For the text-containing cell, return its midpoint in [X, Y] coordinate format. 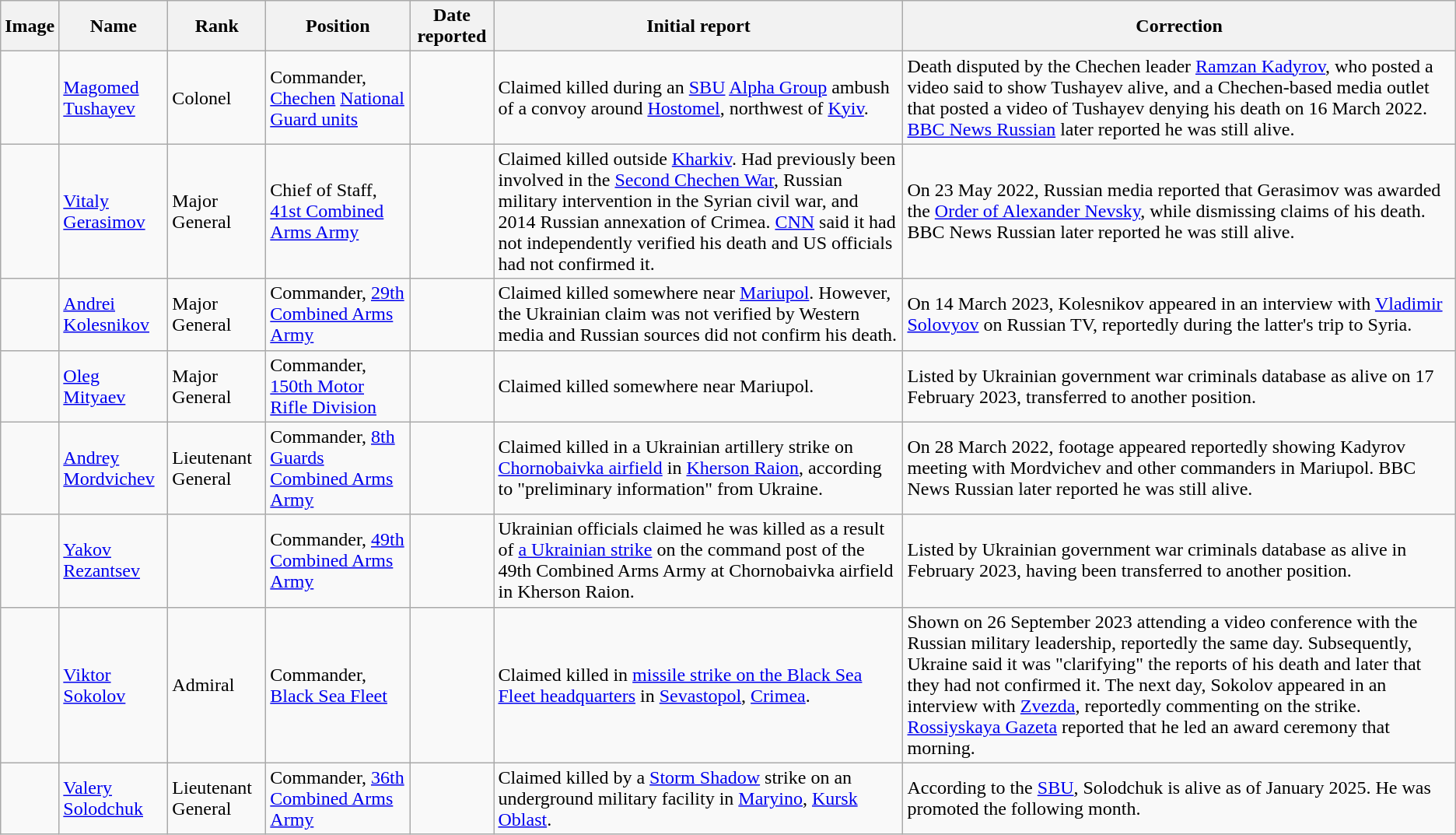
Oleg Mityaev [114, 386]
Vitaly Gerasimov [114, 212]
Date reported [452, 26]
Yakov Rezantsev [114, 560]
Commander, 150th Motor Rifle Division [338, 386]
Claimed killed in a Ukrainian artillery strike on Chornobaivka airfield in Kherson Raion, according to "preliminary information" from Ukraine. [698, 468]
Viktor Sokolov [114, 685]
Magomed Tushayev [114, 98]
Commander, 29th Combined Arms Army [338, 314]
Name [114, 26]
According to the SBU, Solodchuk is alive as of January 2025. He was promoted the following month. [1179, 798]
Admiral [217, 685]
Andrei Kolesnikov [114, 314]
Valery Solodchuk [114, 798]
Chief of Staff, 41st Combined Arms Army [338, 212]
Position [338, 26]
Correction [1179, 26]
Rank [217, 26]
Claimed killed by a Storm Shadow strike on an underground military facility in Maryino, Kursk Oblast. [698, 798]
Claimed killed in missile strike on the Black Sea Fleet headquarters in Sevastopol, Crimea. [698, 685]
Listed by Ukrainian government war criminals database as alive in February 2023, having been transferred to another position. [1179, 560]
Commander, 36th Combined Arms Army [338, 798]
Commander, 49th Combined Arms Army [338, 560]
Commander, 8th Guards Combined Arms Army [338, 468]
Andrey Mordvichev [114, 468]
Listed by Ukrainian government war criminals database as alive on 17 February 2023, transferred to another position. [1179, 386]
Claimed killed somewhere near Mariupol. However, the Ukrainian claim was not verified by Western media and Russian sources did not confirm his death. [698, 314]
Commander, Black Sea Fleet [338, 685]
Image [30, 26]
Colonel [217, 98]
Initial report [698, 26]
On 14 March 2023, Kolesnikov appeared in an interview with Vladimir Solovyov on Russian TV, reportedly during the latter's trip to Syria. [1179, 314]
Claimed killed during an SBU Alpha Group ambush of a convoy around Hostomel, northwest of Kyiv. [698, 98]
Claimed killed somewhere near Mariupol. [698, 386]
Commander, Chechen National Guard units [338, 98]
